Capture the cell that displays the provided text and extract its (x, y) central coordinate. 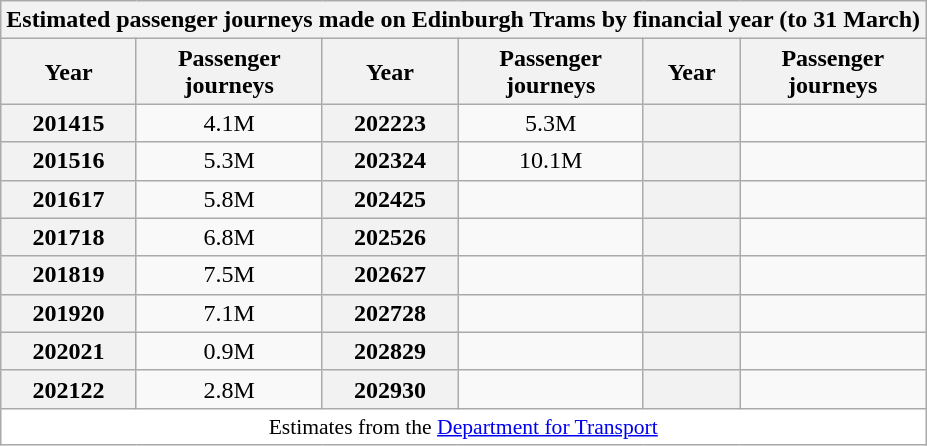
6.8M (229, 237)
201516 (69, 161)
4.1M (229, 123)
0.9M (229, 351)
202829 (390, 351)
202324 (390, 161)
10.1M (551, 161)
Estimates from the Department for Transport (464, 426)
201617 (69, 199)
7.5M (229, 275)
201819 (69, 275)
202526 (390, 237)
201415 (69, 123)
202425 (390, 199)
Estimated passenger journeys made on Edinburgh Trams by financial year (to 31 March) (464, 20)
202122 (69, 389)
7.1M (229, 313)
2.8M (229, 389)
5.8M (229, 199)
202930 (390, 389)
202223 (390, 123)
201920 (69, 313)
202627 (390, 275)
201718 (69, 237)
202021 (69, 351)
202728 (390, 313)
